Return [x, y] of the center of cell containing provided text 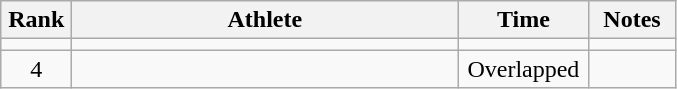
Overlapped [524, 69]
Notes [632, 20]
4 [36, 69]
Rank [36, 20]
Athlete [265, 20]
Time [524, 20]
